Capture the cell that displays the provided text and extract its [x, y] central coordinate. 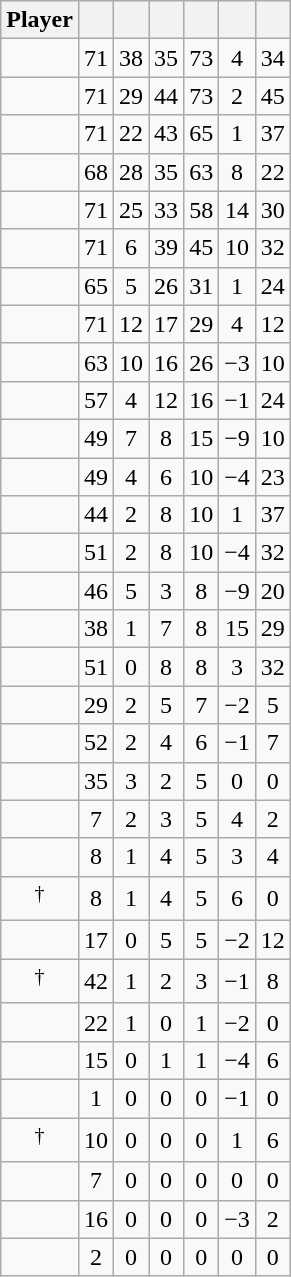
14 [238, 210]
28 [132, 172]
42 [96, 982]
33 [166, 210]
52 [96, 743]
34 [272, 58]
31 [202, 286]
25 [132, 210]
68 [96, 172]
Player [40, 20]
57 [96, 400]
23 [272, 477]
20 [272, 591]
30 [272, 210]
46 [96, 591]
43 [166, 134]
39 [166, 248]
58 [202, 210]
